Extract the (x, y) coordinate from the center of the cell holding the provided text.  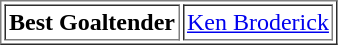
Ken Broderick (258, 22)
Best Goaltender (92, 22)
